Determine the [X, Y] coordinate at the center of the cell enclosing the given text.  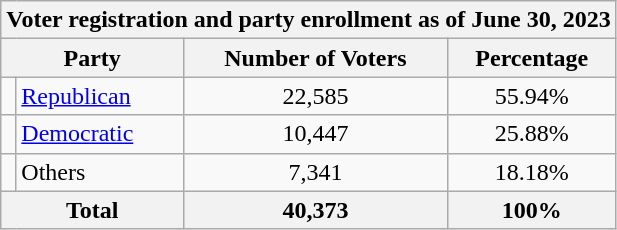
Number of Voters [316, 58]
55.94% [532, 96]
Others [100, 172]
Party [92, 58]
7,341 [316, 172]
22,585 [316, 96]
100% [532, 210]
25.88% [532, 134]
10,447 [316, 134]
Voter registration and party enrollment as of June 30, 2023 [308, 20]
Republican [100, 96]
Democratic [100, 134]
Total [92, 210]
18.18% [532, 172]
Percentage [532, 58]
40,373 [316, 210]
